Detect which cell encompasses the target text, then output its (X, Y) center coordinate. 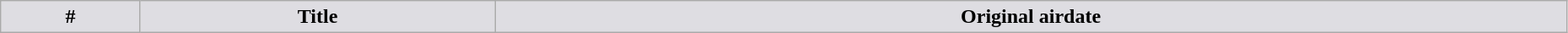
# (71, 17)
Original airdate (1031, 17)
Title (317, 17)
